Determine the (x, y) coordinate at the center of the cell enclosing the given text.  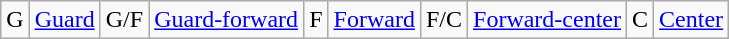
C (640, 20)
G/F (124, 20)
Guard-forward (226, 20)
F (316, 20)
Forward-center (548, 20)
Center (692, 20)
Forward (374, 20)
Guard (64, 20)
G (15, 20)
F/C (444, 20)
